Capture the cell that displays the provided text and extract its (x, y) central coordinate. 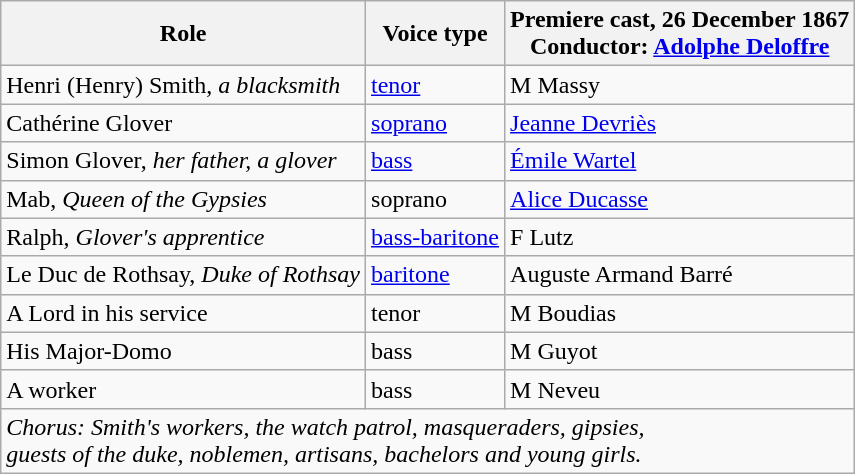
Émile Wartel (680, 161)
Cathérine Glover (184, 123)
Henri (Henry) Smith, a blacksmith (184, 85)
Jeanne Devriès (680, 123)
Chorus: Smith's workers, the watch patrol, masqueraders, gipsies,guests of the duke, noblemen, artisans, bachelors and young girls. (428, 440)
A Lord in his service (184, 313)
Premiere cast, 26 December 1867Conductor: Adolphe Deloffre (680, 34)
M Neveu (680, 389)
A worker (184, 389)
M Massy (680, 85)
Role (184, 34)
His Major-Domo (184, 351)
Alice Ducasse (680, 199)
F Lutz (680, 237)
Auguste Armand Barré (680, 275)
Simon Glover, her father, a glover (184, 161)
Voice type (436, 34)
M Guyot (680, 351)
Ralph, Glover's apprentice (184, 237)
M Boudias (680, 313)
Le Duc de Rothsay, Duke of Rothsay (184, 275)
baritone (436, 275)
bass-baritone (436, 237)
Mab, Queen of the Gypsies (184, 199)
